Output the (X, Y) coordinate of the center of the cell containing the given text.  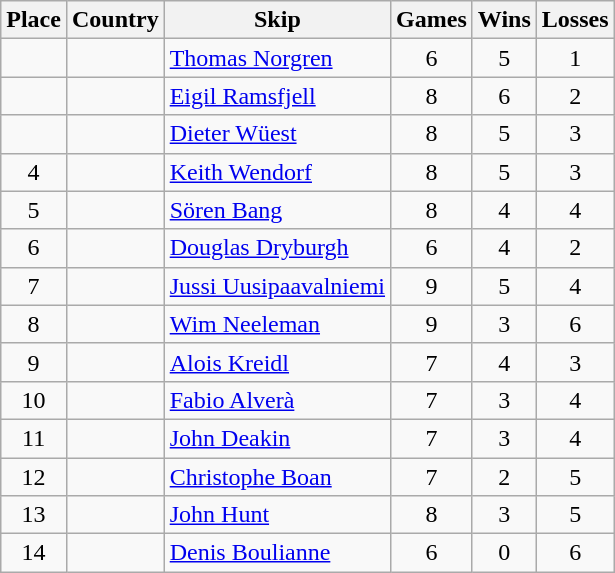
Alois Kreidl (277, 362)
0 (504, 553)
Fabio Alverà (277, 400)
Douglas Dryburgh (277, 248)
Thomas Norgren (277, 58)
Wim Neeleman (277, 324)
Jussi Uusipaavalniemi (277, 286)
Dieter Wüest (277, 134)
Wins (504, 20)
10 (34, 400)
Denis Boulianne (277, 553)
Eigil Ramsfjell (277, 96)
11 (34, 438)
13 (34, 515)
Keith Wendorf (277, 172)
1 (575, 58)
Country (115, 20)
14 (34, 553)
Skip (277, 20)
John Hunt (277, 515)
Christophe Boan (277, 477)
John Deakin (277, 438)
Games (432, 20)
12 (34, 477)
Place (34, 20)
Sören Bang (277, 210)
Losses (575, 20)
